Extract the (X, Y) coordinate from the center of the cell holding the provided text.  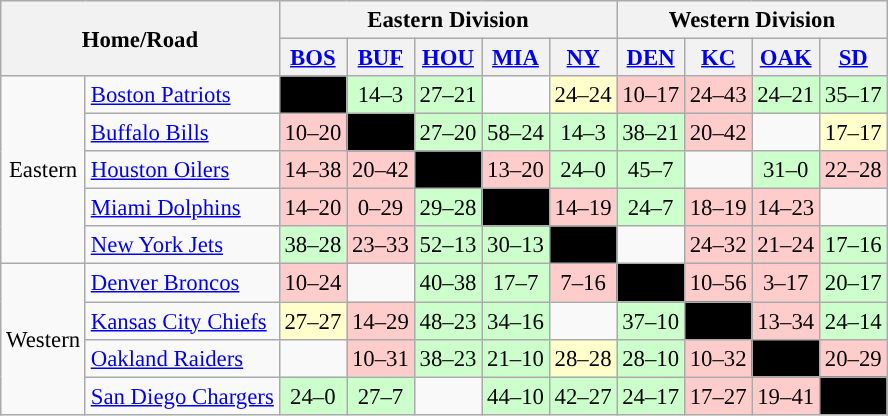
14–20 (313, 208)
20–29 (853, 358)
14–38 (313, 170)
MIA (516, 58)
24–14 (853, 321)
7–16 (583, 283)
44–10 (516, 396)
38–21 (651, 133)
24–7 (651, 208)
17–7 (516, 283)
BOS (313, 58)
22–28 (853, 170)
40–38 (448, 283)
24–24 (583, 95)
35–17 (853, 95)
KC (718, 58)
24–21 (786, 95)
13–20 (516, 170)
27–21 (448, 95)
48–23 (448, 321)
17–16 (853, 245)
24–32 (718, 245)
Miami Dolphins (182, 208)
NY (583, 58)
10–17 (651, 95)
19–41 (786, 396)
30–13 (516, 245)
14–19 (583, 208)
OAK (786, 58)
24–17 (651, 396)
Oakland Raiders (182, 358)
Buffalo Bills (182, 133)
21–10 (516, 358)
Eastern (44, 170)
Boston Patriots (182, 95)
10–24 (313, 283)
San Diego Chargers (182, 396)
52–13 (448, 245)
17–27 (718, 396)
Eastern Division (448, 20)
31–0 (786, 170)
3–17 (786, 283)
New York Jets (182, 245)
Houston Oilers (182, 170)
42–27 (583, 396)
38–28 (313, 245)
10–20 (313, 133)
10–31 (381, 358)
28–28 (583, 358)
18–19 (718, 208)
Denver Broncos (182, 283)
SD (853, 58)
28–10 (651, 358)
24–43 (718, 95)
13–34 (786, 321)
20–17 (853, 283)
45–7 (651, 170)
38–23 (448, 358)
27–20 (448, 133)
Kansas City Chiefs (182, 321)
14–23 (786, 208)
27–27 (313, 321)
0–29 (381, 208)
BUF (381, 58)
HOU (448, 58)
10–56 (718, 283)
14–29 (381, 321)
DEN (651, 58)
Western Division (752, 20)
Western (44, 339)
27–7 (381, 396)
10–32 (718, 358)
37–10 (651, 321)
Home/Road (140, 38)
21–24 (786, 245)
17–17 (853, 133)
29–28 (448, 208)
23–33 (381, 245)
58–24 (516, 133)
34–16 (516, 321)
